For the text-containing cell, return its midpoint in (X, Y) coordinate format. 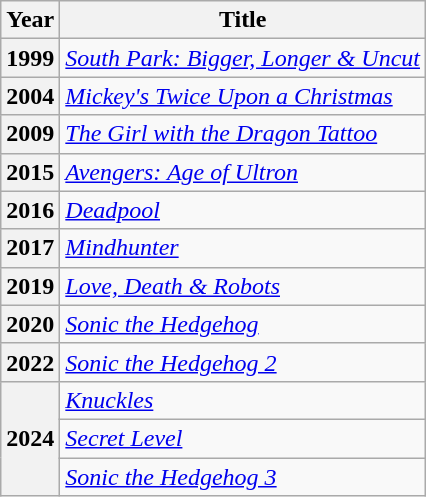
Sonic the Hedgehog 3 (243, 477)
South Park: Bigger, Longer & Uncut (243, 58)
The Girl with the Dragon Tattoo (243, 134)
Year (30, 20)
2020 (30, 324)
Mickey's Twice Upon a Christmas (243, 96)
2019 (30, 286)
Avengers: Age of Ultron (243, 172)
2016 (30, 210)
2009 (30, 134)
Title (243, 20)
2022 (30, 362)
1999 (30, 58)
Sonic the Hedgehog (243, 324)
Secret Level (243, 438)
2017 (30, 248)
Knuckles (243, 400)
Deadpool (243, 210)
2024 (30, 438)
2004 (30, 96)
Sonic the Hedgehog 2 (243, 362)
Mindhunter (243, 248)
2015 (30, 172)
Love, Death & Robots (243, 286)
